Find where the given text appears and provide that cell's center as (x, y) coordinate. 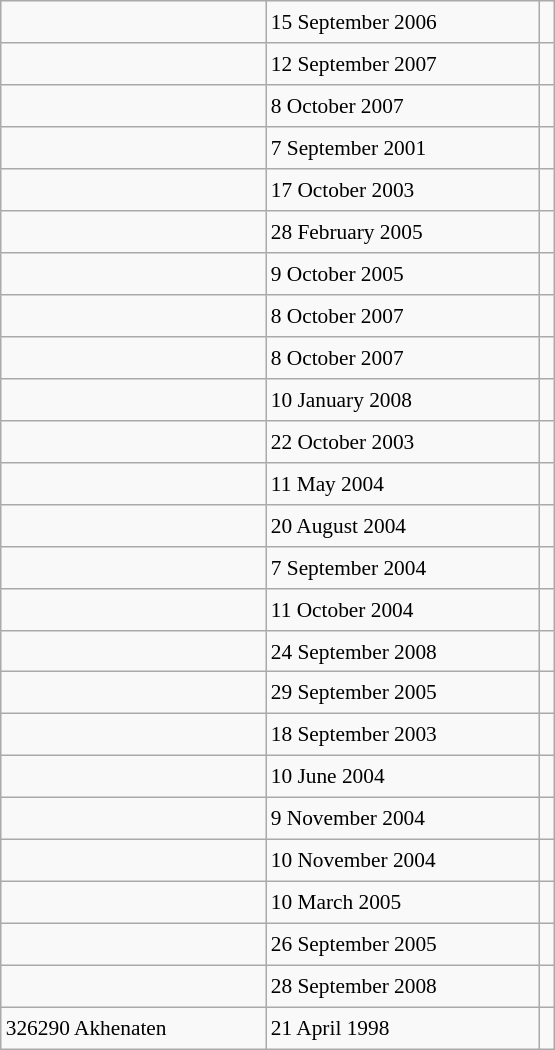
12 September 2007 (402, 64)
7 September 2004 (402, 567)
29 September 2005 (402, 693)
7 September 2001 (402, 148)
15 September 2006 (402, 22)
17 October 2003 (402, 190)
10 March 2005 (402, 903)
10 June 2004 (402, 777)
20 August 2004 (402, 525)
11 October 2004 (402, 609)
26 September 2005 (402, 945)
9 October 2005 (402, 274)
11 May 2004 (402, 483)
21 April 1998 (402, 1028)
9 November 2004 (402, 819)
10 November 2004 (402, 861)
18 September 2003 (402, 735)
28 February 2005 (402, 232)
22 October 2003 (402, 441)
28 September 2008 (402, 986)
24 September 2008 (402, 651)
326290 Akhenaten (134, 1028)
10 January 2008 (402, 399)
